Determine the [X, Y] coordinate at the center of the cell enclosing the given text.  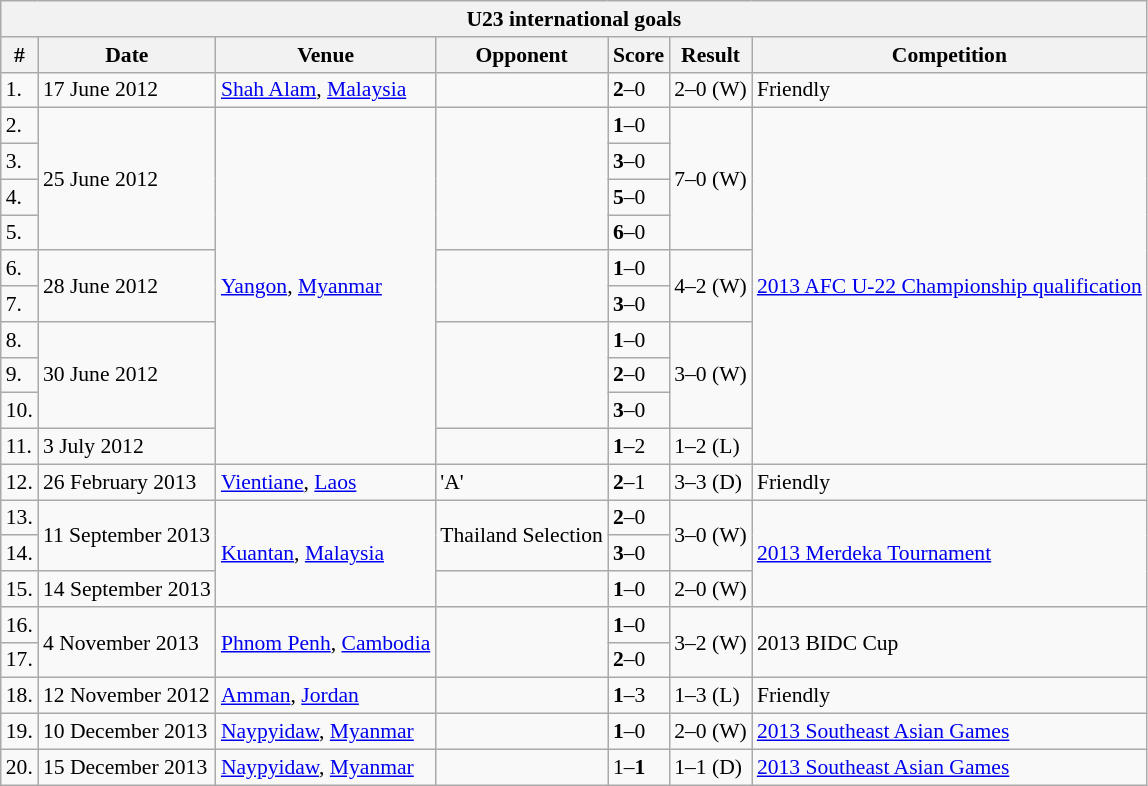
7. [20, 304]
15 December 2013 [127, 767]
3 July 2012 [127, 447]
12. [20, 482]
4–2 (W) [710, 286]
5. [20, 233]
12 November 2012 [127, 696]
10. [20, 411]
Amman, Jordan [326, 696]
9. [20, 375]
28 June 2012 [127, 286]
1–1 [638, 767]
1. [20, 90]
Competition [950, 55]
1–2 [638, 447]
15. [20, 589]
1–2 (L) [710, 447]
25 June 2012 [127, 179]
Opponent [522, 55]
2013 Merdeka Tournament [950, 554]
10 December 2013 [127, 732]
Vientiane, Laos [326, 482]
6. [20, 269]
4. [20, 197]
# [20, 55]
3–2 (W) [710, 642]
1–1 (D) [710, 767]
8. [20, 340]
11. [20, 447]
20. [20, 767]
Kuantan, Malaysia [326, 554]
3. [20, 162]
4 November 2013 [127, 642]
17. [20, 660]
13. [20, 518]
18. [20, 696]
Shah Alam, Malaysia [326, 90]
6–0 [638, 233]
11 September 2013 [127, 536]
19. [20, 732]
1–3 [638, 696]
30 June 2012 [127, 376]
7–0 (W) [710, 179]
5–0 [638, 197]
16. [20, 625]
2. [20, 126]
2013 BIDC Cup [950, 642]
14. [20, 554]
2–1 [638, 482]
Venue [326, 55]
3–3 (D) [710, 482]
'A' [522, 482]
Thailand Selection [522, 536]
U23 international goals [574, 19]
17 June 2012 [127, 90]
Score [638, 55]
2013 AFC U-22 Championship qualification [950, 286]
Yangon, Myanmar [326, 286]
Result [710, 55]
Phnom Penh, Cambodia [326, 642]
Date [127, 55]
1–3 (L) [710, 696]
14 September 2013 [127, 589]
26 February 2013 [127, 482]
